Capture the cell that displays the provided text and extract its [X, Y] central coordinate. 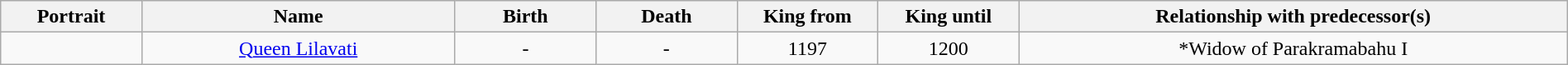
Birth [525, 17]
Queen Lilavati [298, 48]
Relationship with predecessor(s) [1293, 17]
King until [949, 17]
Name [298, 17]
1200 [949, 48]
*Widow of Parakramabahu I [1293, 48]
Death [667, 17]
1197 [807, 48]
Portrait [71, 17]
King from [807, 17]
